Determine the [X, Y] coordinate at the center of the cell enclosing the given text.  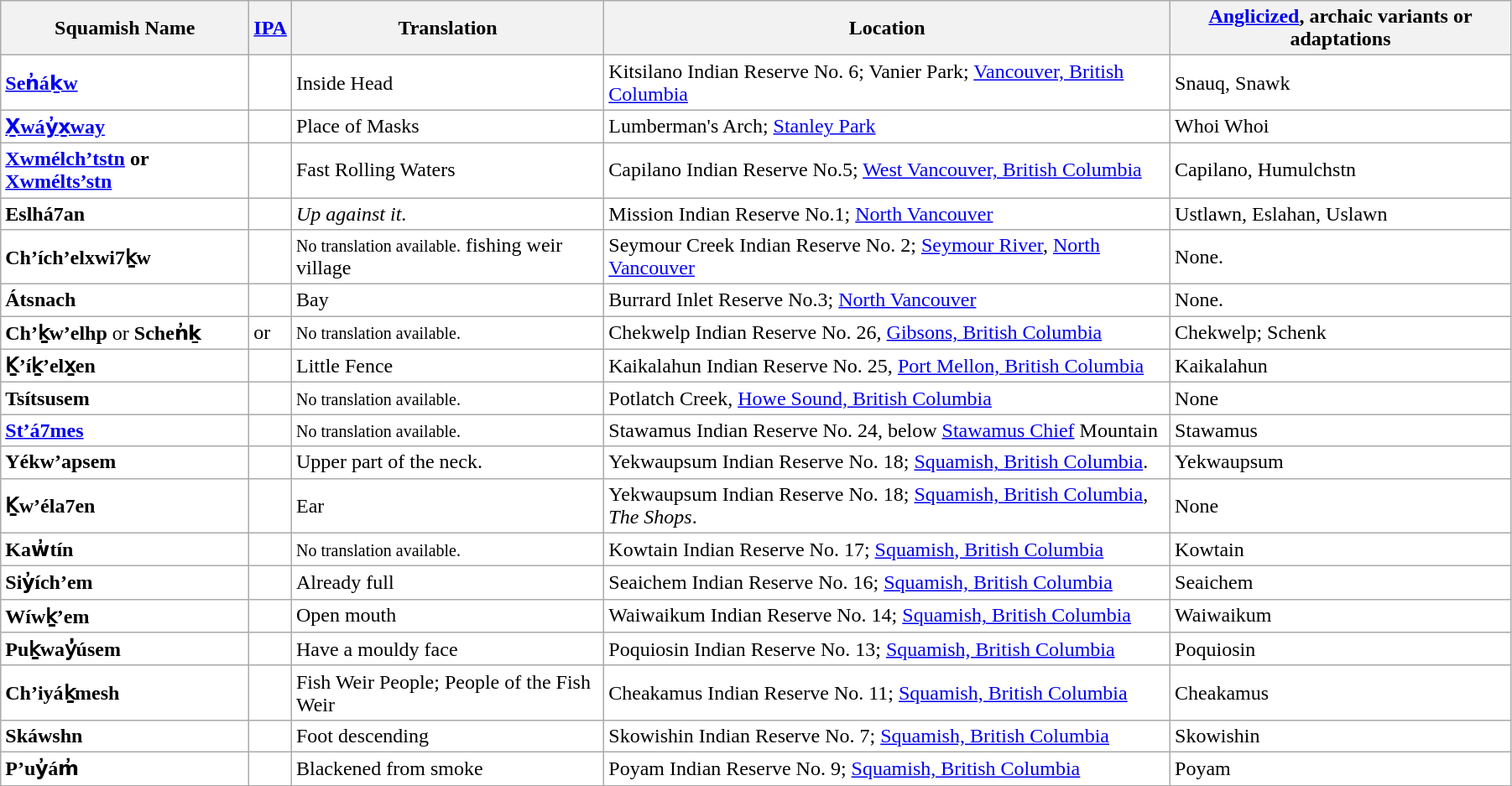
Whoi Whoi [1341, 127]
Poyam Indian Reserve No. 9; Squamish, British Columbia [888, 768]
Tsítsusem [125, 398]
Burrard Inlet Reserve No.3; North Vancouver [888, 300]
Poyam [1341, 768]
IPA [270, 29]
Chekwelp Indian Reserve No. 26, Gibsons, British Columbia [888, 333]
Kaikalahun Indian Reserve No. 25, Port Mellon, British Columbia [888, 366]
Xwmélch’tstn or Xwmélts’stn [125, 169]
Blackened from smoke [447, 768]
Seaichem Indian Reserve No. 16; Squamish, British Columbia [888, 583]
Sen̓áḵw [125, 82]
Potlatch Creek, Howe Sound, British Columbia [888, 398]
Átsnach [125, 300]
Anglicized, archaic variants or adaptations [1341, 29]
or [270, 333]
Kowtain Indian Reserve No. 17; Squamish, British Columbia [888, 549]
Skowishin Indian Reserve No. 7; Squamish, British Columbia [888, 736]
Waiwaikum Indian Reserve No. 14; Squamish, British Columbia [888, 616]
Inside Head [447, 82]
Wíwḵ’em [125, 616]
Mission Indian Reserve No.1; North Vancouver [888, 214]
Bay [447, 300]
Up against it. [447, 214]
Seymour Creek Indian Reserve No. 2; Seymour River, North Vancouver [888, 257]
Open mouth [447, 616]
Siy̓ích’em [125, 583]
Ch’ích’elxwi7ḵw [125, 257]
No translation available. fishing weir village [447, 257]
Seaichem [1341, 583]
Eslhá7an [125, 214]
Skowishin [1341, 736]
Yekwaupsum Indian Reserve No. 18; Squamish, British Columbia, The Shops. [888, 505]
Little Fence [447, 366]
Stawamus [1341, 430]
Yekwaupsum Indian Reserve No. 18; Squamish, British Columbia. [888, 462]
Kowtain [1341, 549]
Fast Rolling Waters [447, 169]
X̱wáy̓x̱way [125, 127]
Have a mouldy face [447, 649]
P’uy̓ám̓ [125, 768]
Ear [447, 505]
Capilano Indian Reserve No.5; West Vancouver, British Columbia [888, 169]
Kitsilano Indian Reserve No. 6; Vanier Park; Vancouver, British Columbia [888, 82]
Lumberman's Arch; Stanley Park [888, 127]
Squamish Name [125, 29]
Cheakamus [1341, 693]
Poquiosin [1341, 649]
Snauq, Snawk [1341, 82]
Kaikalahun [1341, 366]
Translation [447, 29]
Cheakamus Indian Reserve No. 11; Squamish, British Columbia [888, 693]
Yékw’apsem [125, 462]
Yekwaupsum [1341, 462]
Upper part of the neck. [447, 462]
Waiwaikum [1341, 616]
Puḵway̓úsem [125, 649]
Kaw̓tín [125, 549]
St’á7mes [125, 430]
Already full [447, 583]
Location [888, 29]
Poquiosin Indian Reserve No. 13; Squamish, British Columbia [888, 649]
Skáwshn [125, 736]
Ch’iyáḵmesh [125, 693]
Chekwelp; Schenk [1341, 333]
Ch’ḵw’elhp or Schen̓ḵ [125, 333]
Ḵw’éla7en [125, 505]
Capilano, Humulchstn [1341, 169]
Ḵ’íḵ’elx̱en [125, 366]
Stawamus Indian Reserve No. 24, below Stawamus Chief Mountain [888, 430]
Fish Weir People; People of the Fish Weir [447, 693]
Foot descending [447, 736]
Ustlawn, Eslahan, Uslawn [1341, 214]
Place of Masks [447, 127]
